Pinpoint the cell where the given text exists, returning its [X, Y] midpoint coordinate. 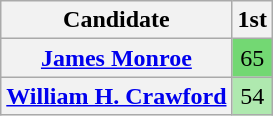
James Monroe [116, 58]
Candidate [116, 20]
1st [252, 20]
65 [252, 58]
54 [252, 96]
William H. Crawford [116, 96]
